Scan for the cell matching the given text and deliver its (X, Y) coordinate at center. 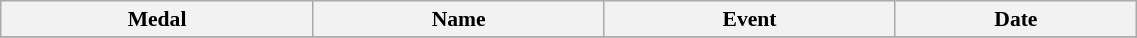
Event (750, 19)
Medal (158, 19)
Name (458, 19)
Date (1016, 19)
